Pinpoint the cell where the given text exists, returning its (X, Y) midpoint coordinate. 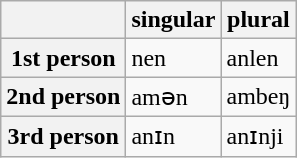
singular (174, 20)
anlen (258, 58)
amən (174, 97)
3rd person (64, 136)
1st person (64, 58)
ambeŋ (258, 97)
2nd person (64, 97)
anɪnji (258, 136)
anɪn (174, 136)
plural (258, 20)
nen (174, 58)
